Identify which cell holds the provided text, then report its (x, y) central coordinate. 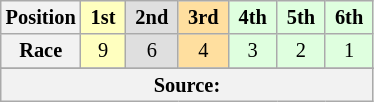
3 (253, 51)
6th (349, 17)
4 (203, 51)
2 (301, 51)
4th (253, 17)
Race (41, 51)
2nd (152, 17)
1 (349, 51)
9 (104, 51)
Position (41, 17)
Source: (187, 85)
5th (301, 17)
1st (104, 17)
3rd (203, 17)
6 (152, 51)
